Identify which cell holds the provided text, then report its [X, Y] central coordinate. 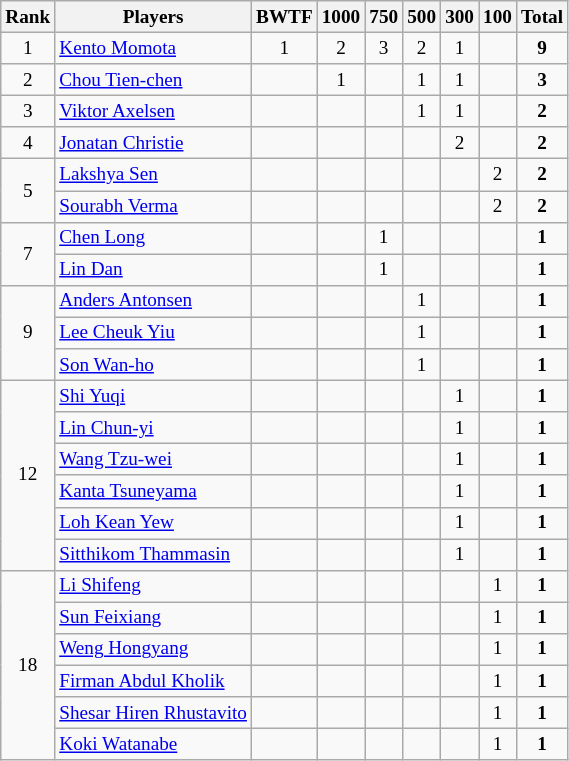
Total [542, 17]
18 [28, 665]
12 [28, 475]
Anders Antonsen [154, 301]
Koki Watanabe [154, 744]
Lin Dan [154, 270]
Firman Abdul Kholik [154, 681]
Weng Hongyang [154, 649]
4 [28, 143]
Sun Feixiang [154, 618]
5 [28, 190]
7 [28, 254]
Lee Cheuk Yiu [154, 333]
Chou Tien-chen [154, 80]
Wang Tzu-wei [154, 460]
BWTF [285, 17]
Li Shifeng [154, 586]
Rank [28, 17]
Sitthikom Thammasin [154, 554]
Chen Long [154, 238]
Jonatan Christie [154, 143]
1000 [341, 17]
Kento Momota [154, 48]
Lakshya Sen [154, 175]
Son Wan-ho [154, 365]
Players [154, 17]
Viktor Axelsen [154, 111]
500 [422, 17]
Lin Chun-yi [154, 428]
Shesar Hiren Rhustavito [154, 713]
Sourabh Verma [154, 206]
Kanta Tsuneyama [154, 491]
750 [384, 17]
300 [460, 17]
Loh Kean Yew [154, 523]
100 [498, 17]
Shi Yuqi [154, 396]
